Provide the [X, Y] coordinate of the cell's center where the given text is located.  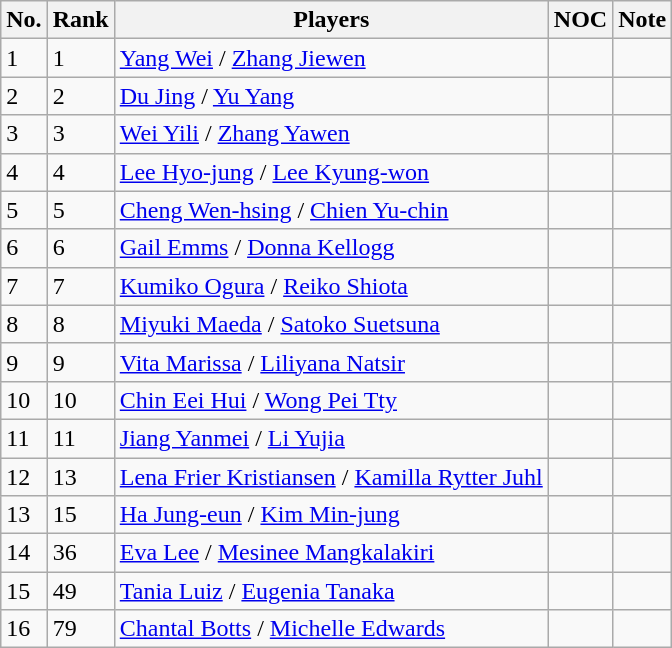
79 [80, 629]
Vita Marissa / Liliyana Natsir [331, 362]
12 [24, 477]
Lena Frier Kristiansen / Kamilla Rytter Juhl [331, 477]
Players [331, 20]
Yang Wei / Zhang Jiewen [331, 58]
Eva Lee / Mesinee Mangkalakiri [331, 553]
Wei Yili / Zhang Yawen [331, 134]
49 [80, 591]
Du Jing / Yu Yang [331, 96]
No. [24, 20]
Rank [80, 20]
Ha Jung-eun / Kim Min-jung [331, 515]
Jiang Yanmei / Li Yujia [331, 438]
Chin Eei Hui / Wong Pei Tty [331, 400]
Lee Hyo-jung / Lee Kyung-won [331, 172]
14 [24, 553]
16 [24, 629]
Cheng Wen-hsing / Chien Yu-chin [331, 210]
Chantal Botts / Michelle Edwards [331, 629]
Note [642, 20]
NOC [580, 20]
36 [80, 553]
Kumiko Ogura / Reiko Shiota [331, 286]
Miyuki Maeda / Satoko Suetsuna [331, 324]
Tania Luiz / Eugenia Tanaka [331, 591]
Gail Emms / Donna Kellogg [331, 248]
